From the cell containing the given text, extract its center point as [X, Y] coordinate. 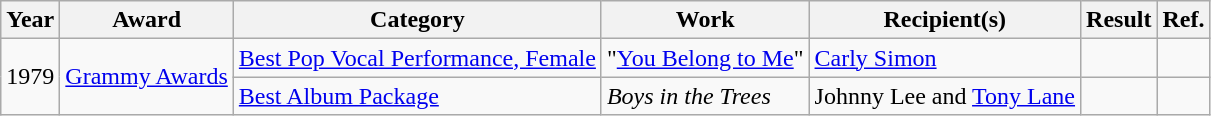
Best Album Package [417, 96]
"You Belong to Me" [705, 58]
Recipient(s) [945, 20]
Award [147, 20]
Johnny Lee and Tony Lane [945, 96]
Ref. [1184, 20]
Work [705, 20]
Category [417, 20]
Year [30, 20]
Result [1119, 20]
Boys in the Trees [705, 96]
1979 [30, 77]
Grammy Awards [147, 77]
Carly Simon [945, 58]
Best Pop Vocal Performance, Female [417, 58]
